From the cell containing the given text, extract its center point as (x, y) coordinate. 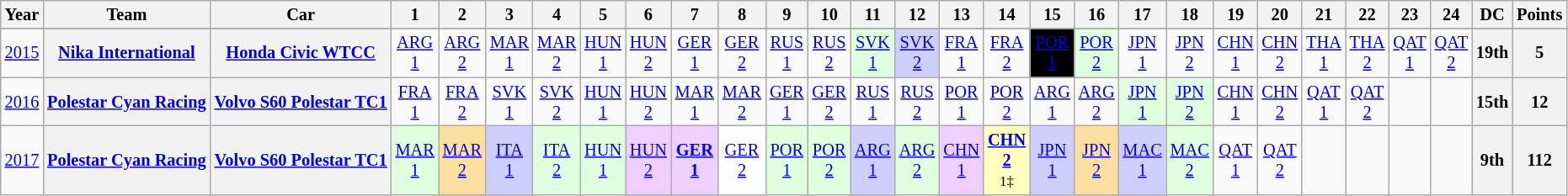
17 (1142, 14)
2015 (22, 53)
7 (695, 14)
11 (872, 14)
DC (1492, 14)
112 (1539, 160)
15th (1492, 102)
Nika International (126, 53)
Points (1539, 14)
13 (962, 14)
2 (462, 14)
ITA1 (509, 160)
CHN21‡ (1007, 160)
8 (742, 14)
THA2 (1368, 53)
Year (22, 14)
2017 (22, 160)
Team (126, 14)
MAC2 (1190, 160)
4 (557, 14)
22 (1368, 14)
10 (829, 14)
19th (1492, 53)
15 (1053, 14)
THA1 (1324, 53)
24 (1452, 14)
19 (1236, 14)
16 (1096, 14)
9th (1492, 160)
20 (1280, 14)
Honda Civic WTCC (301, 53)
3 (509, 14)
14 (1007, 14)
1 (415, 14)
6 (648, 14)
21 (1324, 14)
9 (787, 14)
ITA2 (557, 160)
Car (301, 14)
18 (1190, 14)
23 (1410, 14)
MAC1 (1142, 160)
2016 (22, 102)
